Search for the cell housing the specified text and yield its (x, y) center coordinate. 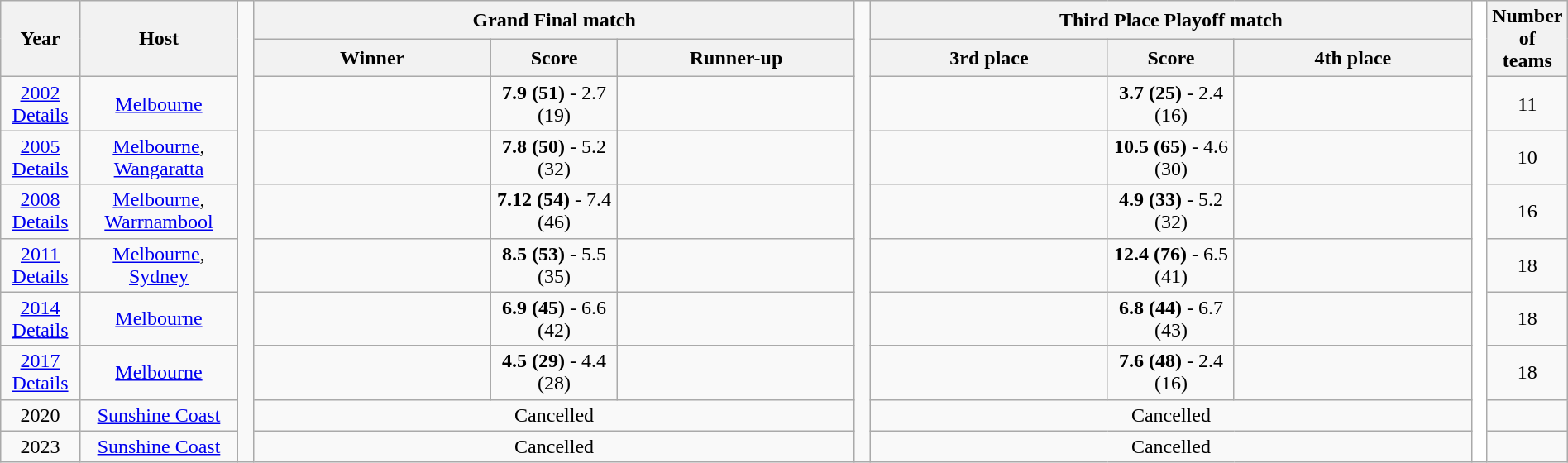
4.9 (33) - 5.2 (32) (1171, 212)
6.9 (45) - 6.6 (42) (554, 319)
2011 Details (41, 265)
10.5 (65) - 4.6 (30) (1171, 157)
16 (1527, 212)
Runner-up (736, 58)
7.6 (48) - 2.4 (16) (1171, 372)
7.12 (54) - 7.4 (46) (554, 212)
2002 Details (41, 104)
Melbourne, Sydney (159, 265)
4.5 (29) - 4.4 (28) (554, 372)
Year (41, 39)
7.8 (50) - 5.2 (32) (554, 157)
7.9 (51) - 2.7 (19) (554, 104)
10 (1527, 157)
2020 (41, 415)
2023 (41, 446)
Melbourne, Warrnambool (159, 212)
6.8 (44) - 6.7 (43) (1171, 319)
Number of teams (1527, 39)
2005 Details (41, 157)
8.5 (53) - 5.5 (35) (554, 265)
Host (159, 39)
2017 Details (41, 372)
Grand Final match (554, 20)
3.7 (25) - 2.4 (16) (1171, 104)
Third Place Playoff match (1171, 20)
Winner (372, 58)
4th place (1353, 58)
12.4 (76) - 6.5 (41) (1171, 265)
2014 Details (41, 319)
Melbourne, Wangaratta (159, 157)
3rd place (989, 58)
11 (1527, 104)
2008 Details (41, 212)
